Pinpoint the cell where the given text exists, returning its [x, y] midpoint coordinate. 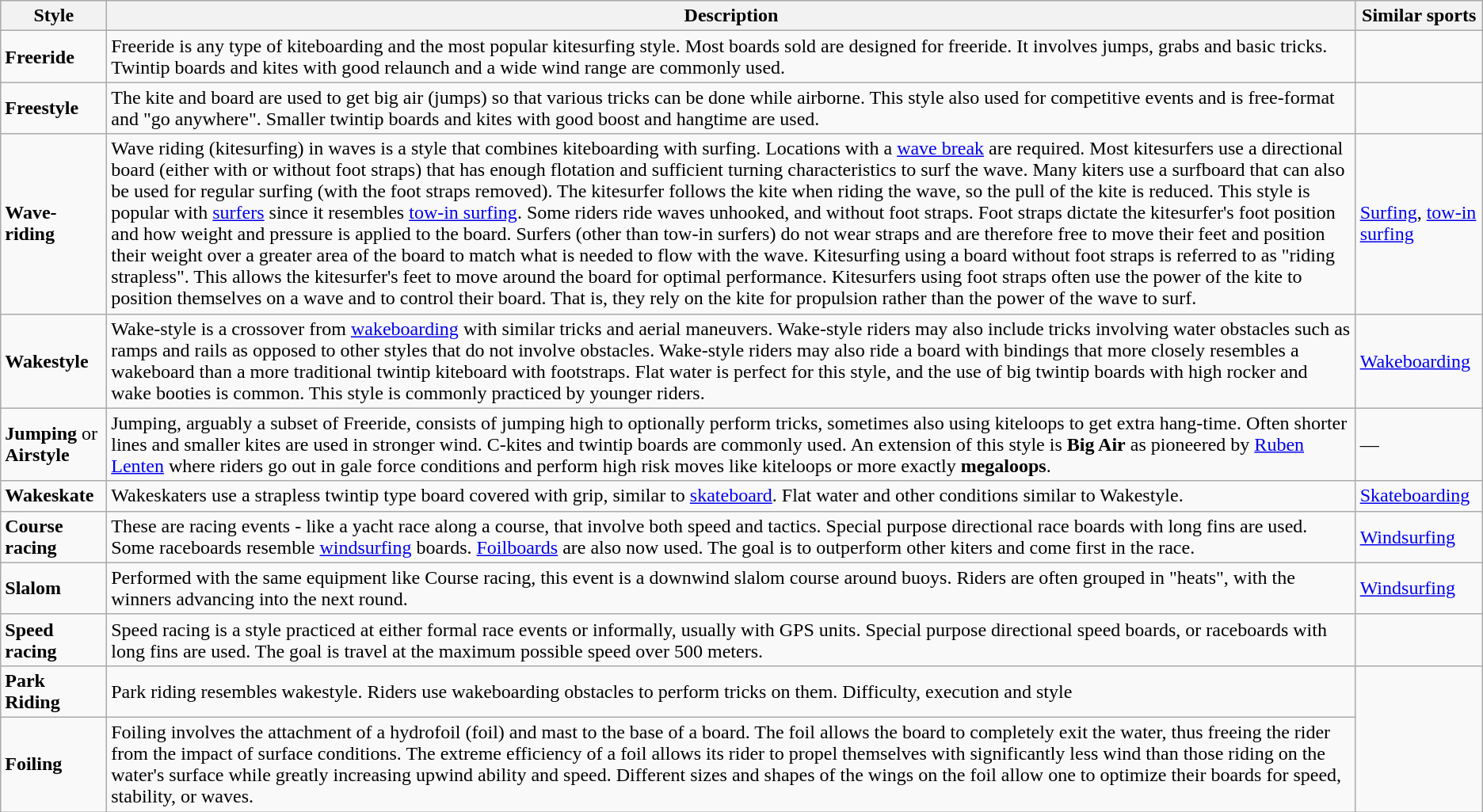
Wave-riding [54, 223]
Freestyle [54, 108]
Description [731, 16]
Surfing, tow-in surfing [1419, 223]
Foiling [54, 764]
Course racing [54, 537]
— [1419, 444]
Wakeboarding [1419, 361]
Jumping or Airstyle [54, 444]
Wakestyle [54, 361]
Wakeskaters use a strapless twintip type board covered with grip, similar to skateboard. Flat water and other conditions similar to Wakestyle. [731, 496]
Speed racing [54, 640]
Freeride [54, 57]
Park riding resembles wakestyle. Riders use wakeboarding obstacles to perform tricks on them. Difficulty, execution and style [731, 691]
Wakeskate [54, 496]
Park Riding [54, 691]
Style [54, 16]
Slalom [54, 588]
Similar sports [1419, 16]
Skateboarding [1419, 496]
